Capture the cell that displays the provided text and extract its [X, Y] central coordinate. 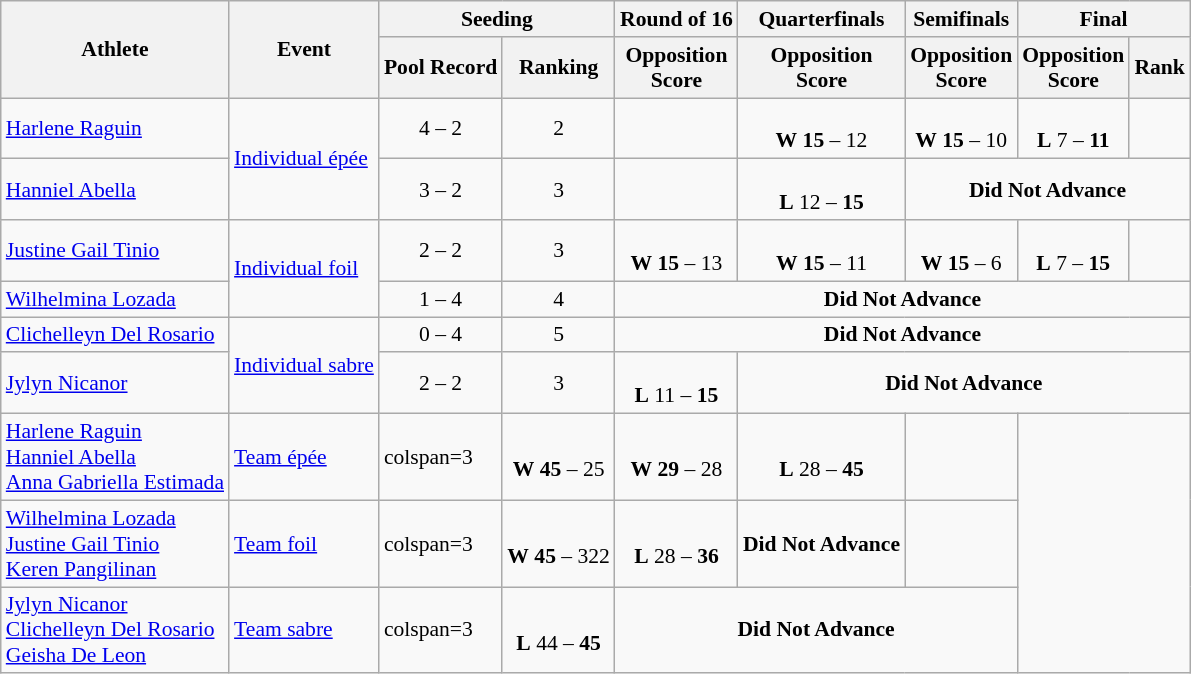
Pool Record [440, 68]
Round of 16 [676, 19]
W 15 – 12 [822, 128]
Team sabre [304, 630]
Semifinals [961, 19]
1 – 4 [440, 299]
Individual sabre [304, 366]
Seeding [497, 19]
L 28 – 36 [676, 544]
L 44 – 45 [558, 630]
5 [558, 335]
Wilhelmina LozadaJustine Gail TinioKeren Pangilinan [115, 544]
0 – 4 [440, 335]
L 7 – 11 [1073, 128]
Individual épée [304, 159]
Team épée [304, 458]
Quarterfinals [822, 19]
Event [304, 50]
Hanniel Abella [115, 190]
4 – 2 [440, 128]
Wilhelmina Lozada [115, 299]
Jylyn NicanorClichelleyn Del RosarioGeisha De Leon [115, 630]
W 29 – 28 [676, 458]
W 15 – 13 [676, 250]
Rank [1160, 68]
Team foil [304, 544]
L 28 – 45 [822, 458]
W 45 – 25 [558, 458]
L 12 – 15 [822, 190]
Jylyn Nicanor [115, 384]
4 [558, 299]
Ranking [558, 68]
W 15 – 11 [822, 250]
Harlene RaguinHanniel AbellaAnna Gabriella Estimada [115, 458]
2 [558, 128]
Athlete [115, 50]
Harlene Raguin [115, 128]
L 11 – 15 [676, 384]
W 15 – 10 [961, 128]
Final [1104, 19]
L 7 – 15 [1073, 250]
3 – 2 [440, 190]
W 45 – 322 [558, 544]
W 15 – 6 [961, 250]
Justine Gail Tinio [115, 250]
Clichelleyn Del Rosario [115, 335]
Individual foil [304, 268]
